Output the [X, Y] coordinate of the center of the cell containing the given text.  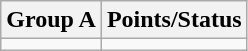
Points/Status [174, 20]
Group A [52, 20]
